Search for the cell housing the specified text and yield its (X, Y) center coordinate. 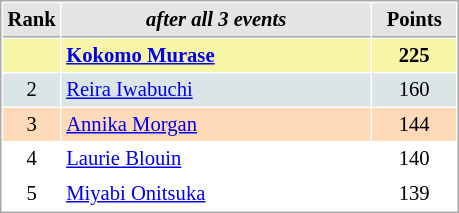
Points (414, 20)
144 (414, 124)
Reira Iwabuchi (216, 90)
2 (32, 90)
225 (414, 56)
Annika Morgan (216, 124)
160 (414, 90)
3 (32, 124)
after all 3 events (216, 20)
139 (414, 194)
Miyabi Onitsuka (216, 194)
4 (32, 158)
5 (32, 194)
Laurie Blouin (216, 158)
Rank (32, 20)
140 (414, 158)
Kokomo Murase (216, 56)
